Extract the (X, Y) coordinate from the center of the cell holding the provided text.  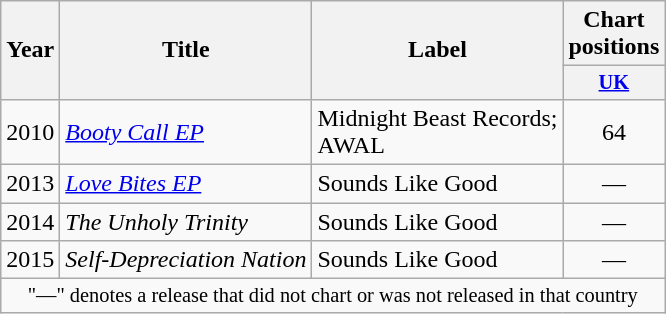
Label (438, 50)
Midnight Beast Records;AWAL (438, 132)
Love Bites EP (186, 184)
Booty Call EP (186, 132)
2014 (30, 222)
2010 (30, 132)
64 (614, 132)
Year (30, 50)
"—" denotes a release that did not chart or was not released in that country (333, 296)
Self-Depreciation Nation (186, 260)
Chart positions (614, 34)
The Unholy Trinity (186, 222)
Title (186, 50)
UK (614, 83)
2013 (30, 184)
2015 (30, 260)
